Return [x, y] of the center of cell containing provided text 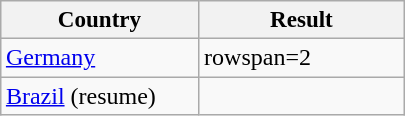
Result [302, 20]
Country [99, 20]
Germany [99, 57]
Brazil (resume) [99, 95]
rowspan=2 [302, 57]
